Provide the (X, Y) coordinate of the cell's center where the given text is located.  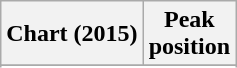
Peakposition (189, 34)
Chart (2015) (72, 34)
